Scan for the cell matching the given text and deliver its [x, y] coordinate at center. 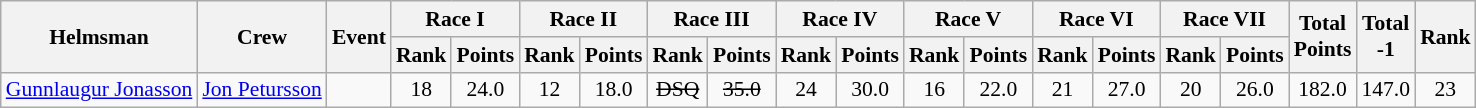
Jon Petursson [262, 90]
Event [359, 36]
26.0 [1255, 90]
Gunnlaugur Jonasson [100, 90]
Race III [711, 19]
30.0 [870, 90]
24 [806, 90]
Race I [455, 19]
Helmsman [100, 36]
Total Points [1323, 36]
DSQ [678, 90]
27.0 [1127, 90]
12 [550, 90]
18 [422, 90]
21 [1062, 90]
Crew [262, 36]
23 [1446, 90]
Race IV [840, 19]
24.0 [485, 90]
Total-1 [1386, 36]
Race II [583, 19]
16 [934, 90]
Race VII [1224, 19]
35.0 [742, 90]
182.0 [1323, 90]
18.0 [614, 90]
Race VI [1096, 19]
22.0 [998, 90]
20 [1190, 90]
Race V [968, 19]
147.0 [1386, 90]
